Find where the given text appears and provide that cell's center as [x, y] coordinate. 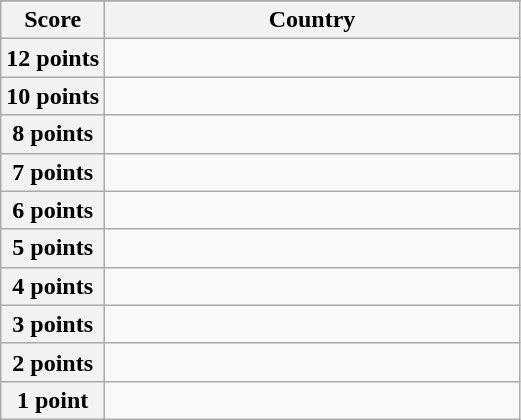
6 points [53, 210]
2 points [53, 362]
Score [53, 20]
3 points [53, 324]
12 points [53, 58]
8 points [53, 134]
1 point [53, 400]
5 points [53, 248]
Country [312, 20]
10 points [53, 96]
4 points [53, 286]
7 points [53, 172]
